Scan for the cell matching the given text and deliver its (X, Y) coordinate at center. 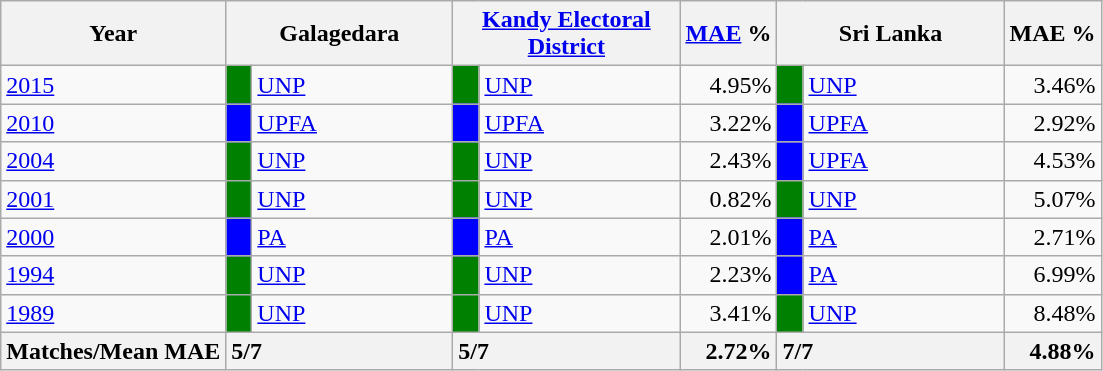
4.53% (1052, 161)
3.46% (1052, 85)
0.82% (728, 199)
2.01% (728, 237)
7/7 (890, 351)
Kandy Electoral District (566, 34)
2001 (114, 199)
2010 (114, 123)
6.99% (1052, 275)
Year (114, 34)
1994 (114, 275)
2015 (114, 85)
Sri Lanka (890, 34)
2.43% (728, 161)
8.48% (1052, 313)
3.41% (728, 313)
2.23% (728, 275)
4.95% (728, 85)
2000 (114, 237)
1989 (114, 313)
5.07% (1052, 199)
4.88% (1052, 351)
Galagedara (340, 34)
3.22% (728, 123)
2.71% (1052, 237)
Matches/Mean MAE (114, 351)
2004 (114, 161)
2.72% (728, 351)
2.92% (1052, 123)
